Search for the cell housing the specified text and yield its [X, Y] center coordinate. 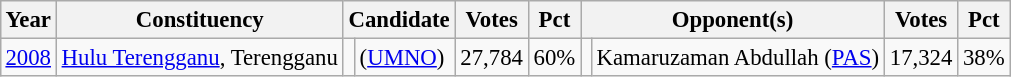
17,324 [920, 57]
Candidate [399, 20]
60% [554, 57]
Hulu Terengganu, Terengganu [200, 57]
38% [984, 57]
2008 [28, 57]
Constituency [200, 20]
Year [28, 20]
Opponent(s) [733, 20]
Kamaruzaman Abdullah (PAS) [738, 57]
27,784 [492, 57]
(UMNO) [404, 57]
